From the cell containing the given text, extract its center point as [x, y] coordinate. 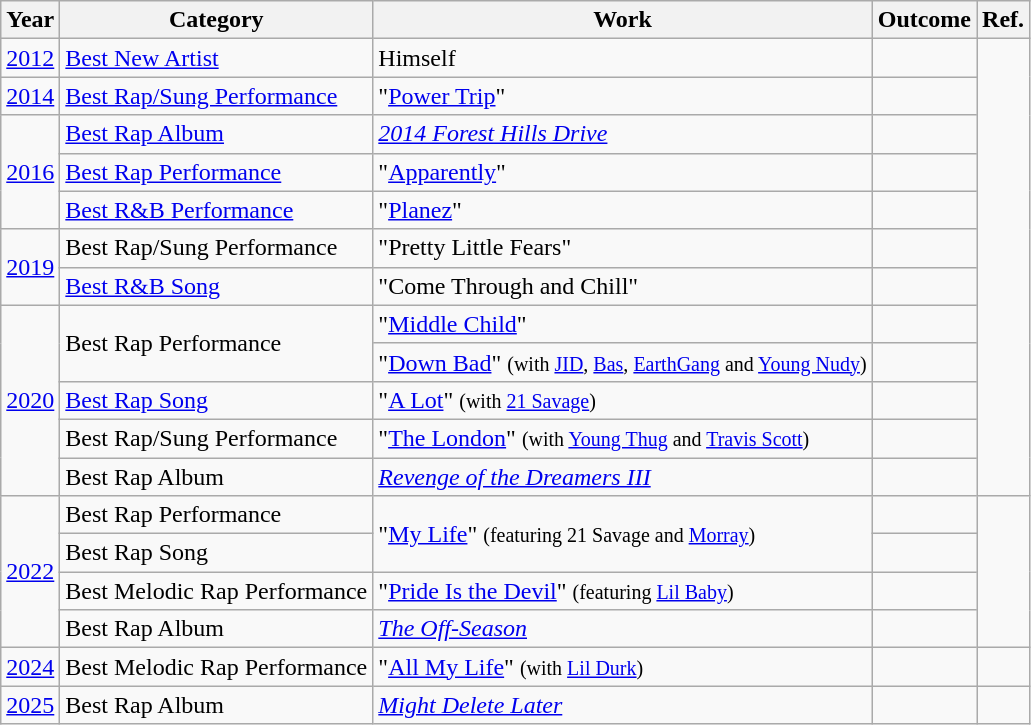
Best R&B Performance [216, 210]
"A Lot" (with 21 Savage) [622, 400]
Best New Artist [216, 58]
2014 [30, 96]
Year [30, 20]
Ref. [1004, 20]
Might Delete Later [622, 705]
"The London" (with Young Thug and Travis Scott) [622, 438]
Himself [622, 58]
Outcome [924, 20]
"Middle Child" [622, 324]
2025 [30, 705]
2019 [30, 267]
"All My Life" (with Lil Durk) [622, 667]
"Apparently" [622, 172]
Best R&B Song [216, 286]
2024 [30, 667]
"Pride Is the Devil" (featuring Lil Baby) [622, 591]
Work [622, 20]
"Planez" [622, 210]
2016 [30, 172]
"Down Bad" (with JID, Bas, EarthGang and Young Nudy) [622, 362]
2012 [30, 58]
2020 [30, 400]
"Come Through and Chill" [622, 286]
2022 [30, 572]
"Pretty Little Fears" [622, 248]
2014 Forest Hills Drive [622, 134]
"Power Trip" [622, 96]
"My Life" (featuring 21 Savage and Morray) [622, 534]
The Off-Season [622, 629]
Category [216, 20]
Revenge of the Dreamers III [622, 477]
